Search for the cell housing the specified text and yield its (x, y) center coordinate. 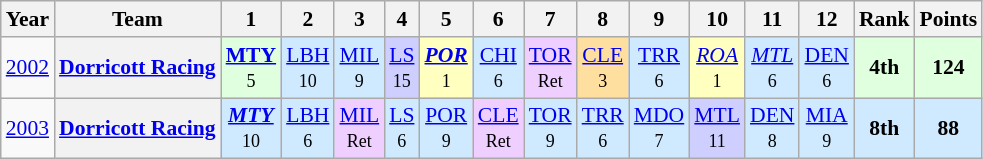
88 (949, 128)
TORRet (550, 68)
ROA1 (717, 68)
LBH10 (308, 68)
LS15 (402, 68)
LS6 (402, 128)
CLERet (498, 128)
5 (446, 19)
MIA9 (826, 128)
2003 (28, 128)
POR1 (446, 68)
MIL9 (359, 68)
DEN6 (826, 68)
7 (550, 19)
POR9 (446, 128)
TOR9 (550, 128)
2002 (28, 68)
1 (251, 19)
MILRet (359, 128)
DEN8 (772, 128)
MTY5 (251, 68)
8th (884, 128)
LBH6 (308, 128)
Team (138, 19)
8 (603, 19)
6 (498, 19)
MDO7 (660, 128)
4 (402, 19)
MTL6 (772, 68)
Rank (884, 19)
Points (949, 19)
2 (308, 19)
Year (28, 19)
12 (826, 19)
9 (660, 19)
3 (359, 19)
CHI6 (498, 68)
CLE3 (603, 68)
124 (949, 68)
11 (772, 19)
4th (884, 68)
MTY10 (251, 128)
MTL11 (717, 128)
10 (717, 19)
